From the cell containing the given text, extract its center point as (x, y) coordinate. 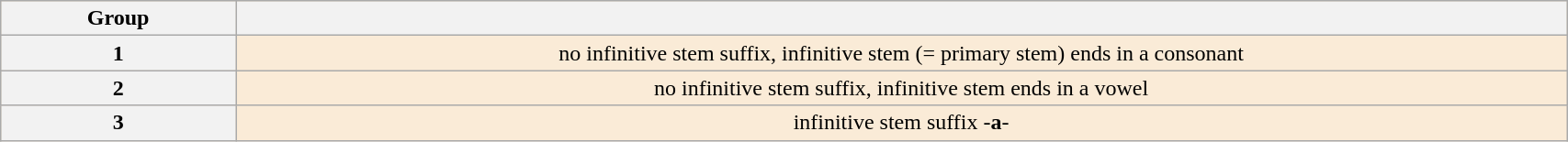
Group (118, 18)
no infinitive stem suffix, infinitive stem (= primary stem) ends in a consonant (900, 53)
3 (118, 123)
no infinitive stem suffix, infinitive stem ends in a vowel (900, 88)
1 (118, 53)
2 (118, 88)
infinitive stem suffix -a- (900, 123)
